Pinpoint the cell where the given text exists, returning its [x, y] midpoint coordinate. 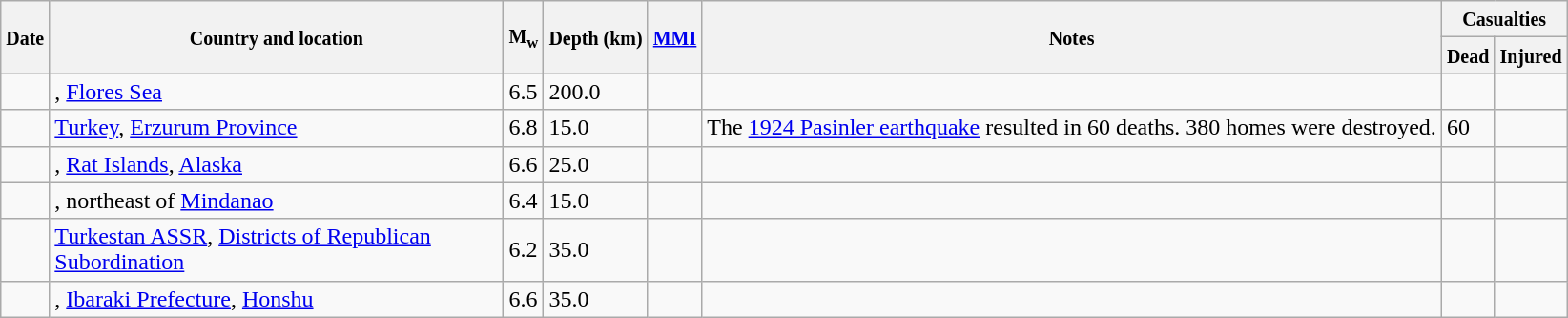
The 1924 Pasinler earthquake resulted in 60 deaths. 380 homes were destroyed. [1072, 128]
Injured [1531, 55]
Mw [524, 37]
200.0 [595, 92]
60 [1468, 128]
Depth (km) [595, 37]
25.0 [595, 164]
Country and location [277, 37]
MMI [675, 37]
6.2 [524, 250]
6.8 [524, 128]
Date [25, 37]
, Ibaraki Prefecture, Honshu [277, 299]
Casualties [1504, 19]
, northeast of Mindanao [277, 201]
6.4 [524, 201]
6.5 [524, 92]
Dead [1468, 55]
Notes [1072, 37]
, Flores Sea [277, 92]
Turkey, Erzurum Province [277, 128]
, Rat Islands, Alaska [277, 164]
Turkestan ASSR, Districts of Republican Subordination [277, 250]
